From the cell containing the given text, extract its center point as [x, y] coordinate. 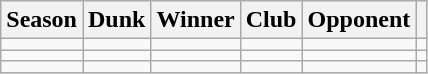
Winner [196, 20]
Dunk [116, 20]
Opponent [359, 20]
Season [42, 20]
Club [271, 20]
